Find where the given text appears and provide that cell's center as [X, Y] coordinate. 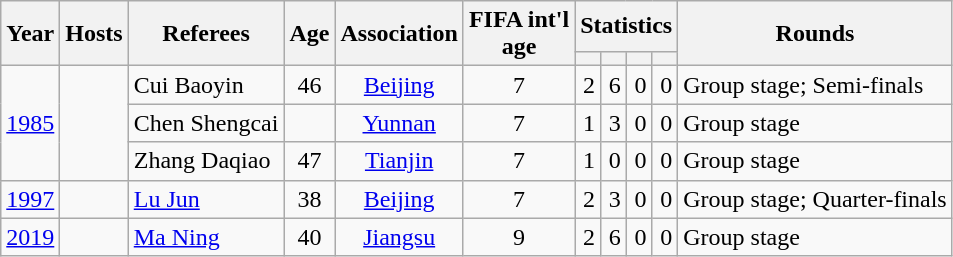
47 [310, 161]
Yunnan [399, 123]
Ma Ning [206, 237]
Cui Baoyin [206, 85]
2019 [30, 237]
Group stage; Semi-finals [815, 85]
Chen Shengcai [206, 123]
Jiangsu [399, 237]
Zhang Daqiao [206, 161]
Statistics [626, 26]
40 [310, 237]
Age [310, 34]
Rounds [815, 34]
Lu Jun [206, 199]
Year [30, 34]
Association [399, 34]
Referees [206, 34]
9 [518, 237]
Hosts [94, 34]
1985 [30, 123]
FIFA int'lage [518, 34]
Group stage; Quarter-finals [815, 199]
1997 [30, 199]
38 [310, 199]
Tianjin [399, 161]
46 [310, 85]
